Find where the given text appears and provide that cell's center as [X, Y] coordinate. 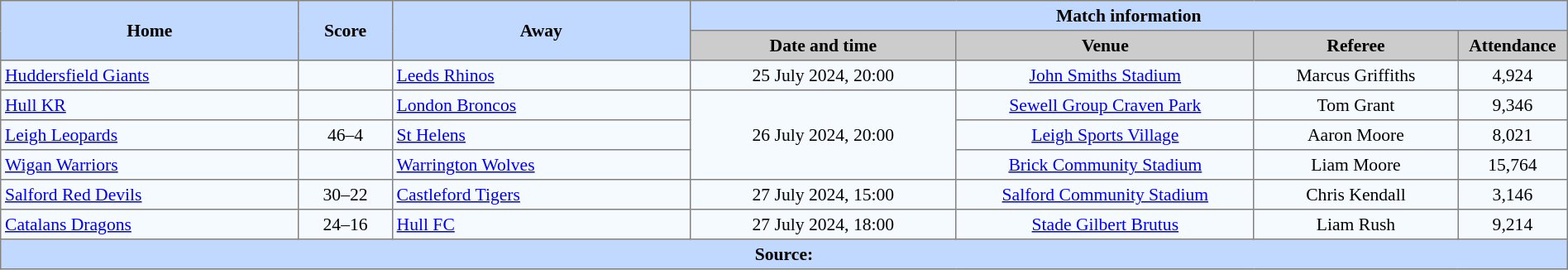
Hull KR [150, 105]
Leigh Sports Village [1105, 135]
30–22 [346, 195]
Score [346, 31]
John Smiths Stadium [1105, 75]
Away [541, 31]
St Helens [541, 135]
Tom Grant [1355, 105]
8,021 [1513, 135]
Salford Red Devils [150, 195]
Date and time [823, 46]
Wigan Warriors [150, 165]
Sewell Group Craven Park [1105, 105]
Home [150, 31]
27 July 2024, 15:00 [823, 195]
Attendance [1513, 46]
Aaron Moore [1355, 135]
Leigh Leopards [150, 135]
Hull FC [541, 224]
Brick Community Stadium [1105, 165]
27 July 2024, 18:00 [823, 224]
26 July 2024, 20:00 [823, 135]
Catalans Dragons [150, 224]
Stade Gilbert Brutus [1105, 224]
Salford Community Stadium [1105, 195]
Liam Moore [1355, 165]
24–16 [346, 224]
9,214 [1513, 224]
Leeds Rhinos [541, 75]
Huddersfield Giants [150, 75]
3,146 [1513, 195]
Liam Rush [1355, 224]
46–4 [346, 135]
Venue [1105, 46]
Match information [1128, 16]
4,924 [1513, 75]
Source: [784, 254]
London Broncos [541, 105]
25 July 2024, 20:00 [823, 75]
9,346 [1513, 105]
15,764 [1513, 165]
Warrington Wolves [541, 165]
Chris Kendall [1355, 195]
Marcus Griffiths [1355, 75]
Referee [1355, 46]
Castleford Tigers [541, 195]
